Identify which cell holds the provided text, then report its [X, Y] central coordinate. 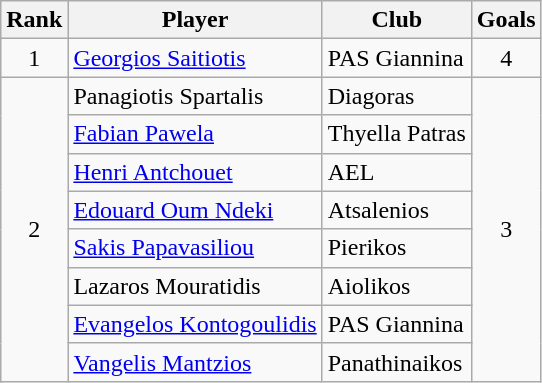
4 [506, 58]
Henri Antchouet [195, 172]
Goals [506, 20]
Fabian Pawela [195, 134]
Aiolikos [396, 286]
2 [34, 229]
Rank [34, 20]
Panagiotis Spartalis [195, 96]
Georgios Saitiotis [195, 58]
Lazaros Mouratidis [195, 286]
Atsalenios [396, 210]
Player [195, 20]
AEL [396, 172]
Edouard Oum Ndeki [195, 210]
Panathinaikos [396, 362]
Diagoras [396, 96]
Club [396, 20]
1 [34, 58]
3 [506, 229]
Thyella Patras [396, 134]
Evangelos Kontogoulidis [195, 324]
Vangelis Mantzios [195, 362]
Sakis Papavasiliou [195, 248]
Pierikos [396, 248]
